Scan for the cell matching the given text and deliver its (x, y) coordinate at center. 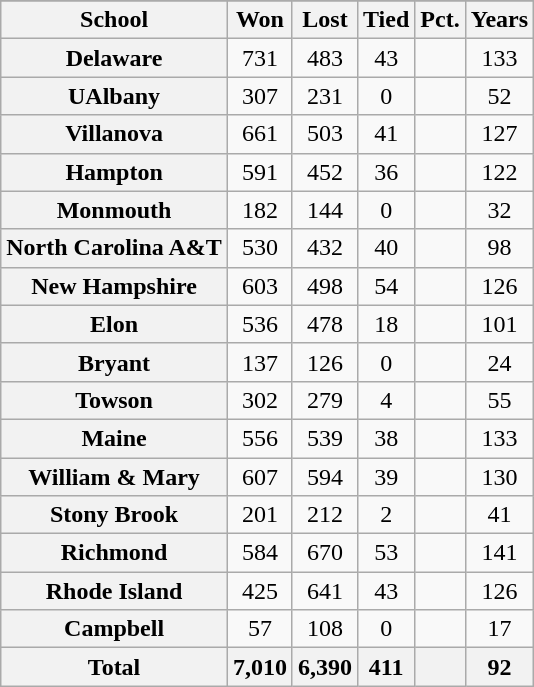
Richmond (114, 553)
530 (260, 248)
452 (324, 172)
201 (260, 515)
503 (324, 134)
478 (324, 324)
Years (499, 20)
40 (386, 248)
36 (386, 172)
231 (324, 96)
Delaware (114, 58)
98 (499, 248)
Total (114, 667)
24 (499, 362)
122 (499, 172)
57 (260, 629)
536 (260, 324)
556 (260, 438)
38 (386, 438)
Towson (114, 400)
Elon (114, 324)
6,390 (324, 667)
Pct. (440, 20)
17 (499, 629)
Tied (386, 20)
William & Mary (114, 477)
483 (324, 58)
307 (260, 96)
7,010 (260, 667)
182 (260, 210)
279 (324, 400)
130 (499, 477)
32 (499, 210)
54 (386, 286)
539 (324, 438)
641 (324, 591)
Rhode Island (114, 591)
212 (324, 515)
Monmouth (114, 210)
18 (386, 324)
Lost (324, 20)
607 (260, 477)
425 (260, 591)
52 (499, 96)
137 (260, 362)
North Carolina A&T (114, 248)
498 (324, 286)
Bryant (114, 362)
411 (386, 667)
2 (386, 515)
101 (499, 324)
144 (324, 210)
55 (499, 400)
4 (386, 400)
584 (260, 553)
Villanova (114, 134)
Campbell (114, 629)
432 (324, 248)
53 (386, 553)
141 (499, 553)
92 (499, 667)
661 (260, 134)
39 (386, 477)
670 (324, 553)
127 (499, 134)
302 (260, 400)
New Hampshire (114, 286)
School (114, 20)
108 (324, 629)
Hampton (114, 172)
731 (260, 58)
603 (260, 286)
591 (260, 172)
Stony Brook (114, 515)
UAlbany (114, 96)
Maine (114, 438)
Won (260, 20)
594 (324, 477)
